Detect which cell encompasses the target text, then output its (x, y) center coordinate. 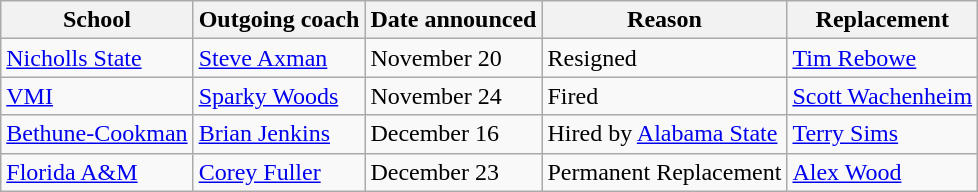
Terry Sims (882, 134)
December 16 (454, 134)
Permanent Replacement (664, 172)
VMI (97, 96)
Bethune-Cookman (97, 134)
November 24 (454, 96)
Brian Jenkins (279, 134)
Outgoing coach (279, 20)
Scott Wachenheim (882, 96)
Resigned (664, 58)
Steve Axman (279, 58)
Fired (664, 96)
Alex Wood (882, 172)
Hired by Alabama State (664, 134)
November 20 (454, 58)
Florida A&M (97, 172)
Tim Rebowe (882, 58)
Date announced (454, 20)
Replacement (882, 20)
Nicholls State (97, 58)
Corey Fuller (279, 172)
December 23 (454, 172)
Sparky Woods (279, 96)
School (97, 20)
Reason (664, 20)
